Determine the [X, Y] coordinate at the center of the cell enclosing the given text.  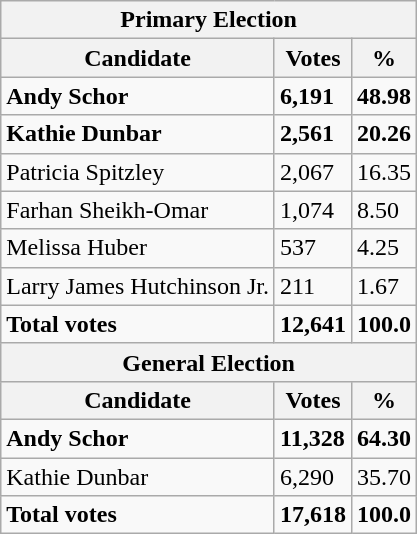
6,290 [312, 477]
4.25 [384, 248]
8.50 [384, 210]
20.26 [384, 134]
2,067 [312, 172]
12,641 [312, 324]
35.70 [384, 477]
16.35 [384, 172]
11,328 [312, 438]
6,191 [312, 96]
1.67 [384, 286]
Melissa Huber [138, 248]
64.30 [384, 438]
48.98 [384, 96]
Farhan Sheikh-Omar [138, 210]
2,561 [312, 134]
17,618 [312, 515]
1,074 [312, 210]
Larry James Hutchinson Jr. [138, 286]
211 [312, 286]
General Election [209, 362]
Patricia Spitzley [138, 172]
Primary Election [209, 20]
537 [312, 248]
